Capture the cell that displays the provided text and extract its [X, Y] central coordinate. 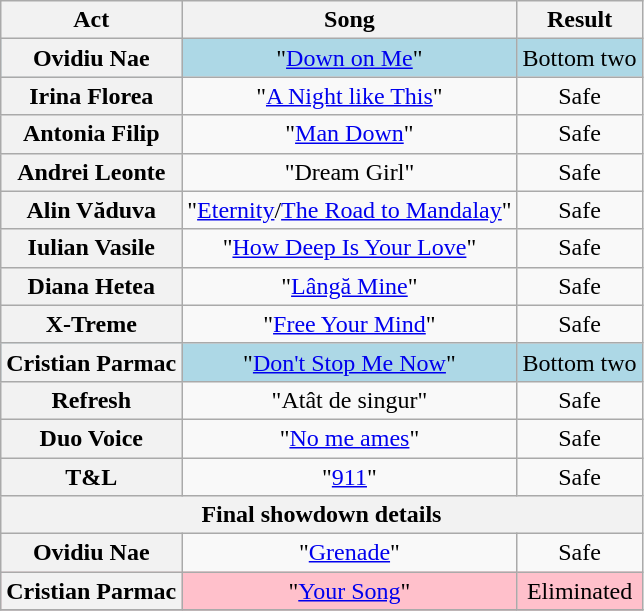
Alin Văduva [92, 210]
Andrei Leonte [92, 172]
X-Treme [92, 324]
"Dream Girl" [350, 172]
"Atât de singur" [350, 400]
"Free Your Mind" [350, 324]
Eliminated [580, 591]
"Lângă Mine" [350, 286]
"A Night like This" [350, 96]
Final showdown details [322, 515]
Song [350, 20]
"How Deep Is Your Love" [350, 248]
Diana Hetea [92, 286]
Act [92, 20]
Irina Florea [92, 96]
"Man Down" [350, 134]
"Eternity/The Road to Mandalay" [350, 210]
T&L [92, 477]
"Don't Stop Me Now" [350, 362]
"No me ames" [350, 438]
Refresh [92, 400]
"Your Song" [350, 591]
"Down on Me" [350, 58]
Duo Voice [92, 438]
Iulian Vasile [92, 248]
Result [580, 20]
"Grenade" [350, 553]
"911" [350, 477]
Antonia Filip [92, 134]
